Determine the (X, Y) coordinate at the center of the cell enclosing the given text.  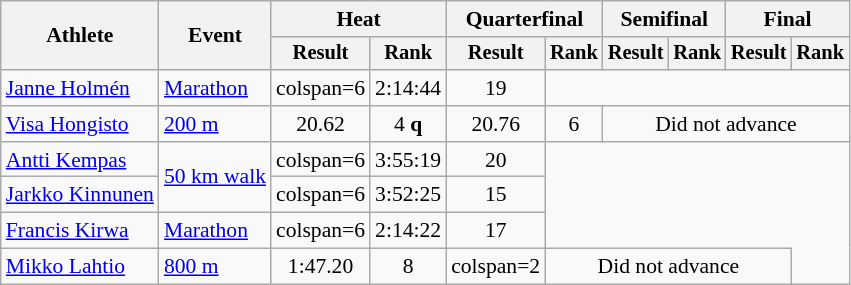
Semifinal (664, 19)
6 (574, 124)
4 q (408, 124)
3:55:19 (408, 160)
15 (496, 195)
20.62 (320, 124)
50 km walk (215, 178)
19 (496, 88)
Visa Hongisto (80, 124)
200 m (215, 124)
800 m (215, 267)
Athlete (80, 36)
2:14:22 (408, 231)
Final (788, 19)
Francis Kirwa (80, 231)
Heat (358, 19)
20.76 (496, 124)
20 (496, 160)
1:47.20 (320, 267)
Antti Kempas (80, 160)
Jarkko Kinnunen (80, 195)
3:52:25 (408, 195)
Quarterfinal (524, 19)
Janne Holmén (80, 88)
8 (408, 267)
Event (215, 36)
17 (496, 231)
Mikko Lahtio (80, 267)
colspan=2 (496, 267)
2:14:44 (408, 88)
